Detect which cell encompasses the target text, then output its [X, Y] center coordinate. 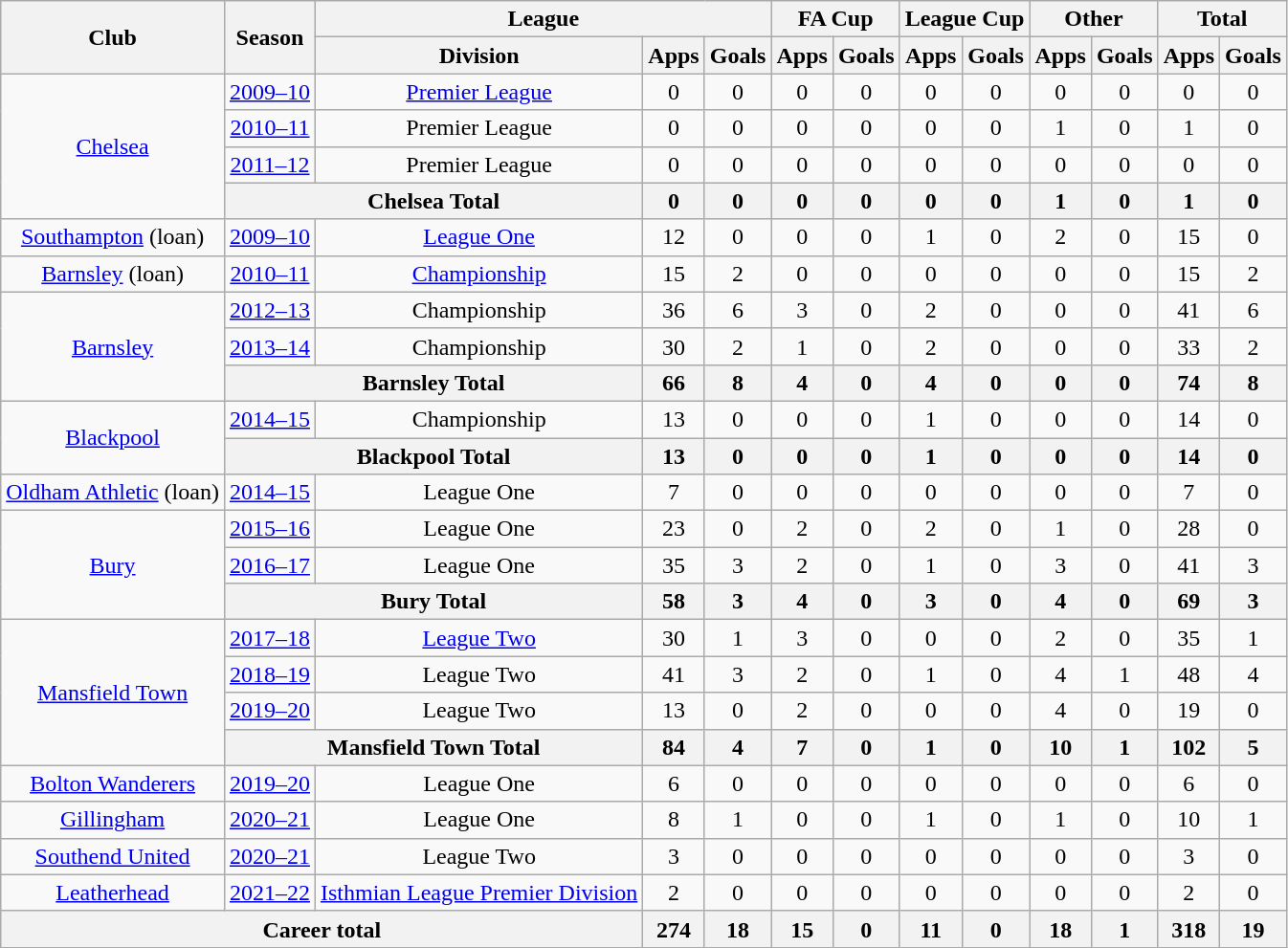
274 [674, 929]
2011–12 [270, 165]
102 [1188, 747]
Mansfield Town [113, 693]
Career total [322, 929]
Barnsley (loan) [113, 274]
2015–16 [270, 529]
Southampton (loan) [113, 237]
48 [1188, 674]
Leatherhead [113, 893]
Oldham Athletic (loan) [113, 493]
Gillingham [113, 820]
28 [1188, 529]
Club [113, 37]
Season [270, 37]
23 [674, 529]
2018–19 [270, 674]
11 [930, 929]
League [544, 19]
2021–22 [270, 893]
58 [674, 602]
2016–17 [270, 565]
Bury Total [433, 602]
Chelsea [113, 146]
36 [674, 310]
2012–13 [270, 310]
FA Cup [835, 19]
Blackpool Total [433, 456]
74 [1188, 383]
66 [674, 383]
Southend United [113, 856]
Bolton Wanderers [113, 783]
League Cup [965, 19]
Isthmian League Premier Division [478, 893]
Total [1222, 19]
Blackpool [113, 437]
84 [674, 747]
5 [1254, 747]
Chelsea Total [433, 201]
Mansfield Town Total [433, 747]
12 [674, 237]
Barnsley Total [433, 383]
2013–14 [270, 346]
Bury [113, 565]
318 [1188, 929]
Other [1094, 19]
Barnsley [113, 346]
2017–18 [270, 638]
69 [1188, 602]
Division [478, 55]
33 [1188, 346]
